Identify which cell holds the provided text, then report its (x, y) central coordinate. 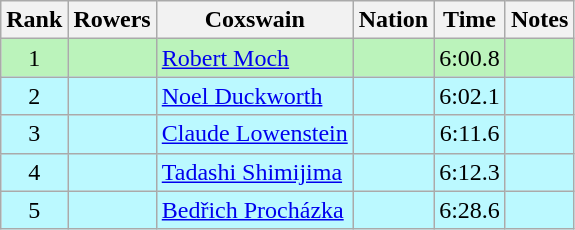
5 (34, 210)
6:11.6 (470, 134)
Robert Moch (254, 58)
Bedřich Procházka (254, 210)
2 (34, 96)
Time (470, 20)
Noel Duckworth (254, 96)
Rowers (112, 20)
3 (34, 134)
6:02.1 (470, 96)
1 (34, 58)
6:12.3 (470, 172)
4 (34, 172)
Nation (393, 20)
6:00.8 (470, 58)
Claude Lowenstein (254, 134)
Rank (34, 20)
6:28.6 (470, 210)
Tadashi Shimijima (254, 172)
Notes (539, 20)
Coxswain (254, 20)
